For the text-containing cell, return its midpoint in (X, Y) coordinate format. 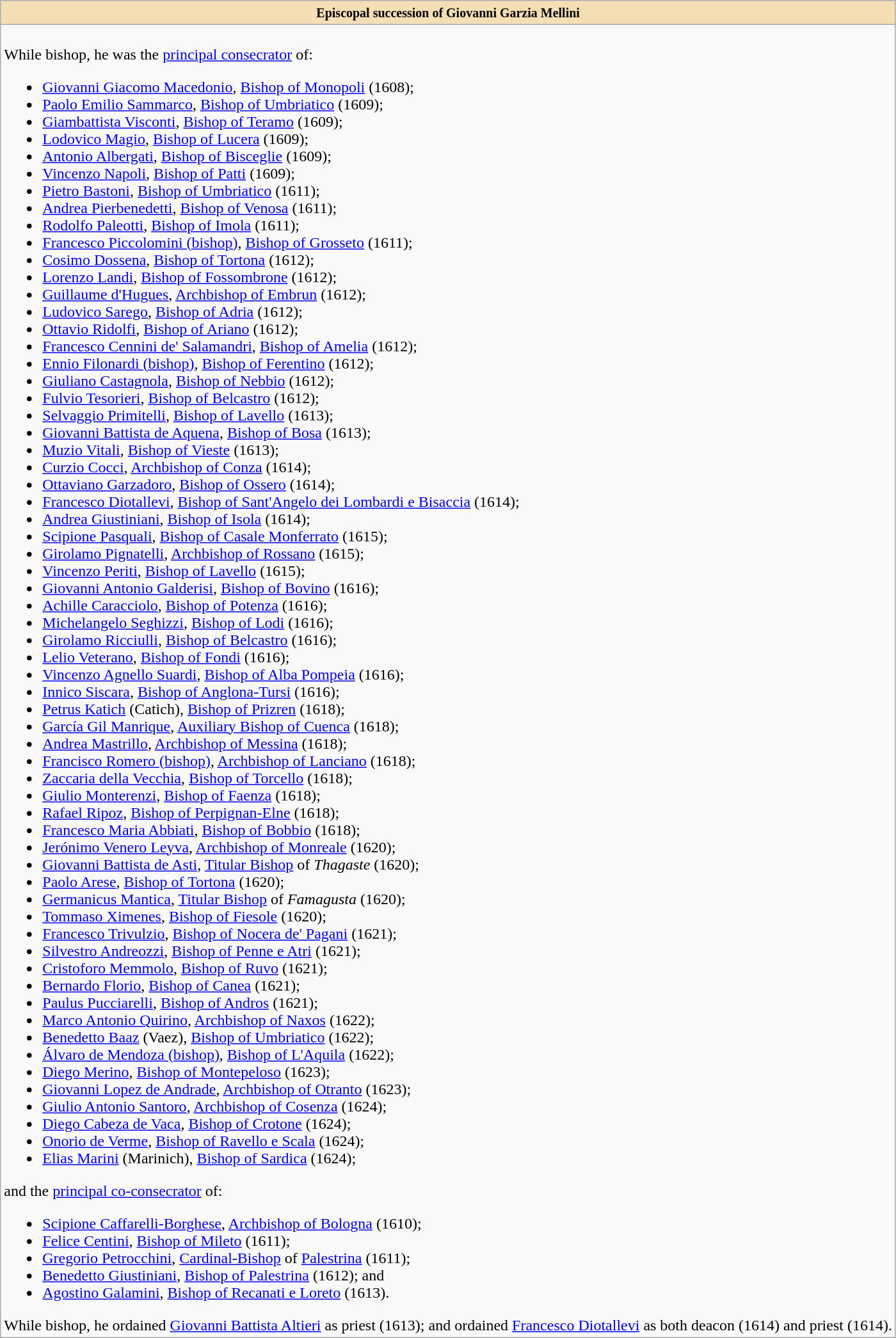
Episcopal succession of Giovanni Garzia Mellini (448, 13)
